Return [X, Y] of the center of cell containing provided text 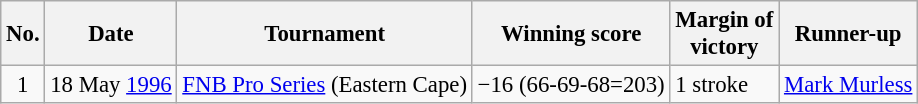
Winning score [571, 34]
Tournament [324, 34]
Runner-up [848, 34]
1 [23, 85]
No. [23, 34]
FNB Pro Series (Eastern Cape) [324, 85]
1 stroke [724, 85]
Margin ofvictory [724, 34]
Mark Murless [848, 85]
Date [111, 34]
18 May 1996 [111, 85]
−16 (66-69-68=203) [571, 85]
